Find where the given text appears and provide that cell's center as [X, Y] coordinate. 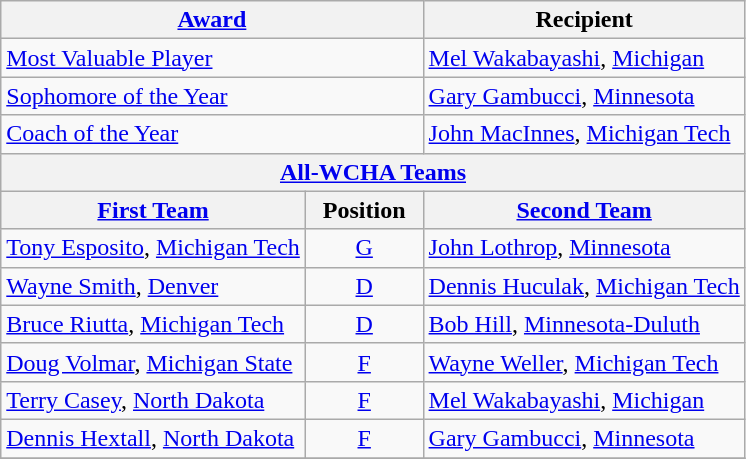
Dennis Hextall, North Dakota [154, 438]
Bob Hill, Minnesota-Duluth [584, 324]
Award [212, 20]
All-WCHA Teams [374, 172]
Second Team [584, 210]
Terry Casey, North Dakota [154, 400]
Wayne Weller, Michigan Tech [584, 362]
Doug Volmar, Michigan State [154, 362]
Wayne Smith, Denver [154, 286]
Recipient [584, 20]
First Team [154, 210]
G [364, 248]
Coach of the Year [212, 134]
Dennis Huculak, Michigan Tech [584, 286]
Tony Esposito, Michigan Tech [154, 248]
John Lothrop, Minnesota [584, 248]
Position [364, 210]
Bruce Riutta, Michigan Tech [154, 324]
John MacInnes, Michigan Tech [584, 134]
Most Valuable Player [212, 58]
Sophomore of the Year [212, 96]
